From the cell containing the given text, extract its center point as [x, y] coordinate. 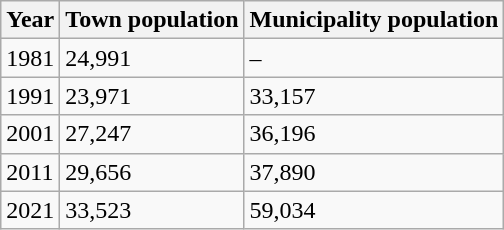
– [374, 58]
59,034 [374, 210]
2011 [30, 172]
33,523 [152, 210]
23,971 [152, 96]
Town population [152, 20]
33,157 [374, 96]
36,196 [374, 134]
29,656 [152, 172]
2001 [30, 134]
Municipality population [374, 20]
37,890 [374, 172]
1981 [30, 58]
27,247 [152, 134]
Year [30, 20]
24,991 [152, 58]
1991 [30, 96]
2021 [30, 210]
